Scan for the cell matching the given text and deliver its [X, Y] coordinate at center. 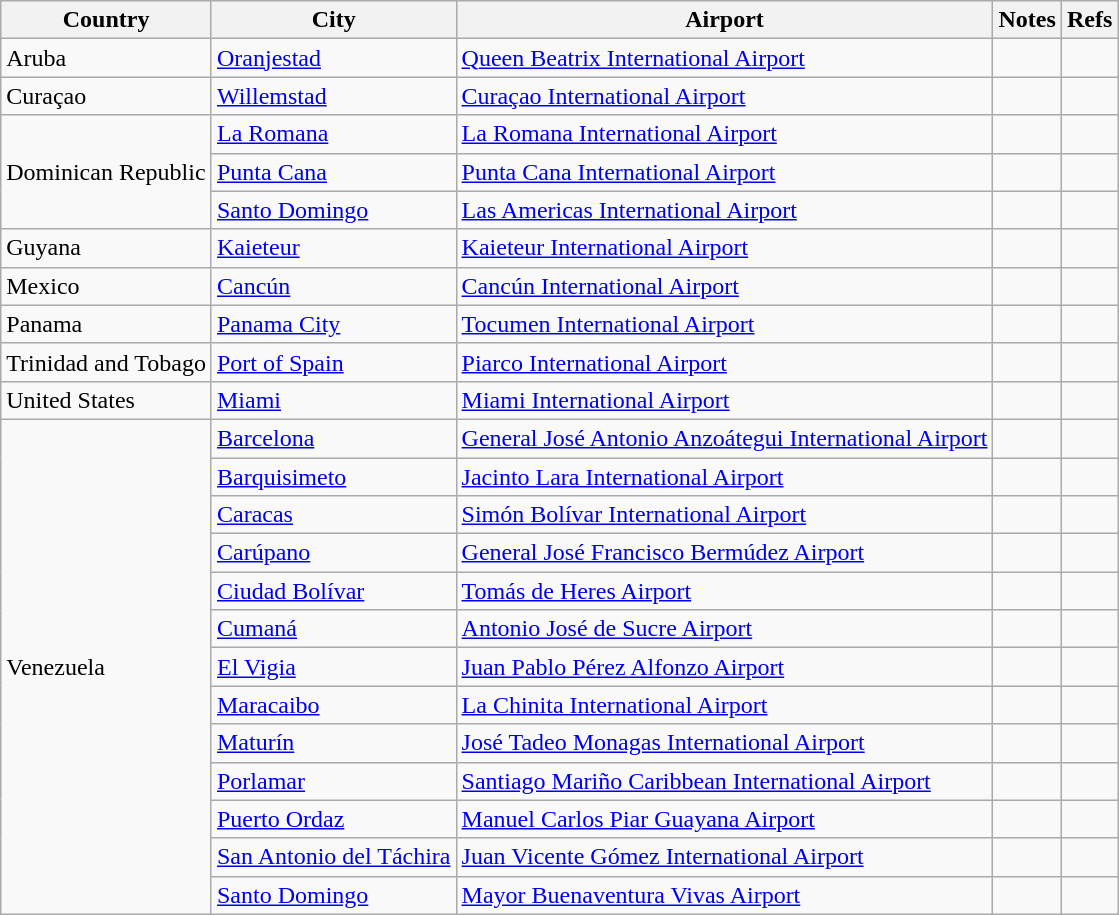
Miami [334, 400]
Airport [724, 20]
Curaçao International Airport [724, 96]
Cumaná [334, 629]
Punta Cana [334, 172]
Panama [106, 324]
Miami International Airport [724, 400]
Carúpano [334, 553]
Mexico [106, 286]
Cancún International Airport [724, 286]
Maturín [334, 743]
Ciudad Bolívar [334, 591]
Queen Beatrix International Airport [724, 58]
Manuel Carlos Piar Guayana Airport [724, 819]
Jacinto Lara International Airport [724, 477]
Antonio José de Sucre Airport [724, 629]
Tomás de Heres Airport [724, 591]
Dominican Republic [106, 172]
Mayor Buenaventura Vivas Airport [724, 895]
Kaieteur [334, 248]
Las Americas International Airport [724, 210]
Caracas [334, 515]
Willemstad [334, 96]
Juan Vicente Gómez International Airport [724, 857]
Country [106, 20]
San Antonio del Táchira [334, 857]
Tocumen International Airport [724, 324]
United States [106, 400]
Puerto Ordaz [334, 819]
City [334, 20]
General José Francisco Bermúdez Airport [724, 553]
Punta Cana International Airport [724, 172]
General José Antonio Anzoátegui International Airport [724, 438]
Notes [1027, 20]
La Romana [334, 134]
Piarco International Airport [724, 362]
Kaieteur International Airport [724, 248]
Port of Spain [334, 362]
Guyana [106, 248]
Panama City [334, 324]
Trinidad and Tobago [106, 362]
Santiago Mariño Caribbean International Airport [724, 781]
José Tadeo Monagas International Airport [724, 743]
Maracaibo [334, 705]
Curaçao [106, 96]
La Romana International Airport [724, 134]
Simón Bolívar International Airport [724, 515]
La Chinita International Airport [724, 705]
Porlamar [334, 781]
Barcelona [334, 438]
Venezuela [106, 666]
Refs [1089, 20]
Barquisimeto [334, 477]
El Vigia [334, 667]
Aruba [106, 58]
Cancún [334, 286]
Oranjestad [334, 58]
Juan Pablo Pérez Alfonzo Airport [724, 667]
